Capture the cell that displays the provided text and extract its [x, y] central coordinate. 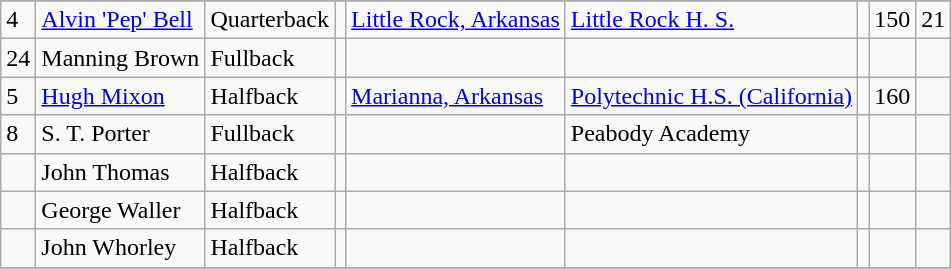
Little Rock, Arkansas [456, 20]
24 [18, 58]
21 [934, 20]
S. T. Porter [120, 134]
John Whorley [120, 248]
Manning Brown [120, 58]
8 [18, 134]
160 [892, 96]
Alvin 'Pep' Bell [120, 20]
4 [18, 20]
George Waller [120, 210]
Polytechnic H.S. (California) [711, 96]
Hugh Mixon [120, 96]
John Thomas [120, 172]
Little Rock H. S. [711, 20]
Quarterback [270, 20]
150 [892, 20]
Marianna, Arkansas [456, 96]
Peabody Academy [711, 134]
5 [18, 96]
